Extract the [X, Y] coordinate from the center of the cell holding the provided text.  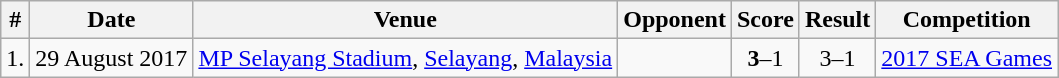
Score [765, 20]
Opponent [675, 20]
29 August 2017 [112, 58]
Competition [967, 20]
Date [112, 20]
1. [16, 58]
Result [837, 20]
Venue [406, 20]
MP Selayang Stadium, Selayang, Malaysia [406, 58]
# [16, 20]
2017 SEA Games [967, 58]
